Detect which cell encompasses the target text, then output its (X, Y) center coordinate. 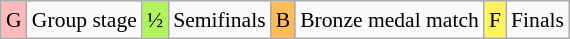
Group stage (84, 20)
B (284, 20)
Finals (538, 20)
Semifinals (219, 20)
½ (155, 20)
G (14, 20)
Bronze medal match (390, 20)
F (495, 20)
